Extract the [x, y] coordinate from the center of the cell holding the provided text.  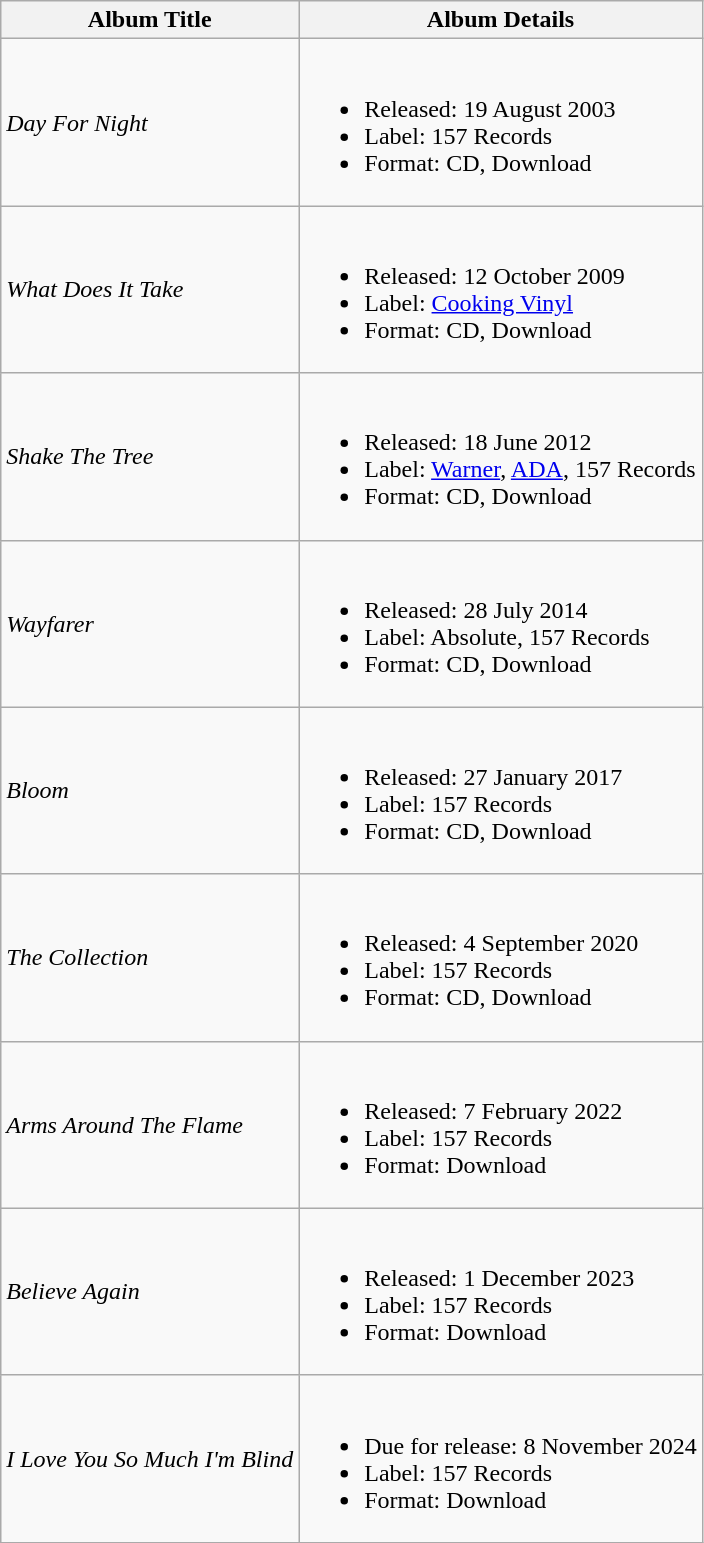
Day For Night [150, 122]
What Does It Take [150, 290]
I Love You So Much I'm Blind [150, 1458]
Arms Around The Flame [150, 1124]
Due for release: 8 November 2024Label: 157 RecordsFormat: Download [501, 1458]
Released: 27 January 2017Label: 157 RecordsFormat: CD, Download [501, 790]
Believe Again [150, 1292]
Shake The Tree [150, 456]
Released: 28 July 2014Label: Absolute, 157 RecordsFormat: CD, Download [501, 624]
Released: 1 December 2023Label: 157 RecordsFormat: Download [501, 1292]
Released: 19 August 2003Label: 157 RecordsFormat: CD, Download [501, 122]
Album Details [501, 20]
Released: 18 June 2012Label: Warner, ADA, 157 RecordsFormat: CD, Download [501, 456]
Released: 12 October 2009Label: Cooking VinylFormat: CD, Download [501, 290]
Album Title [150, 20]
Bloom [150, 790]
Wayfarer [150, 624]
The Collection [150, 958]
Released: 4 September 2020Label: 157 RecordsFormat: CD, Download [501, 958]
Released: 7 February 2022Label: 157 RecordsFormat: Download [501, 1124]
